Provide the [x, y] coordinate of the cell's center where the given text is located.  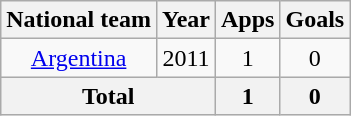
National team [79, 20]
Year [186, 20]
Goals [315, 20]
Argentina [79, 58]
2011 [186, 58]
Apps [248, 20]
Total [108, 96]
